Scan for the cell matching the given text and deliver its (X, Y) coordinate at center. 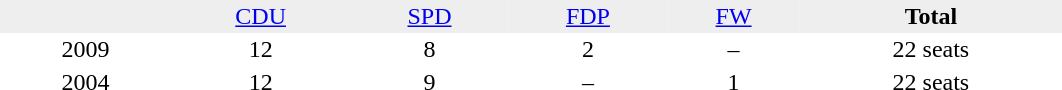
FDP (588, 16)
8 (429, 50)
Total (931, 16)
CDU (260, 16)
2009 (86, 50)
12 (260, 50)
FW (734, 16)
2 (588, 50)
– (734, 50)
22 seats (931, 50)
SPD (429, 16)
